Scan for the cell matching the given text and deliver its [X, Y] coordinate at center. 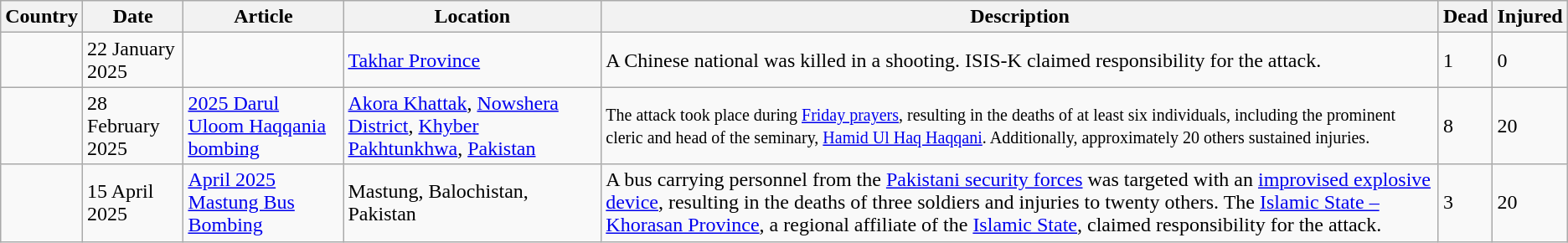
April 2025 Mastung Bus Bombing [263, 203]
Injured [1529, 17]
3 [1465, 203]
15 April 2025 [132, 203]
Article [263, 17]
Date [132, 17]
Location [472, 17]
Description [1020, 17]
8 [1465, 126]
2025 Darul Uloom Haqqania bombing [263, 126]
28 February2025 [132, 126]
Country [42, 17]
1 [1465, 60]
Takhar Province [472, 60]
Akora Khattak, Nowshera District, Khyber Pakhtunkhwa, Pakistan [472, 126]
Dead [1465, 17]
22 January 2025 [132, 60]
0 [1529, 60]
Mastung, Balochistan, Pakistan [472, 203]
A Chinese national was killed in a shooting. ISIS-K claimed responsibility for the attack. [1020, 60]
